Provide the (X, Y) coordinate of the cell's center where the given text is located.  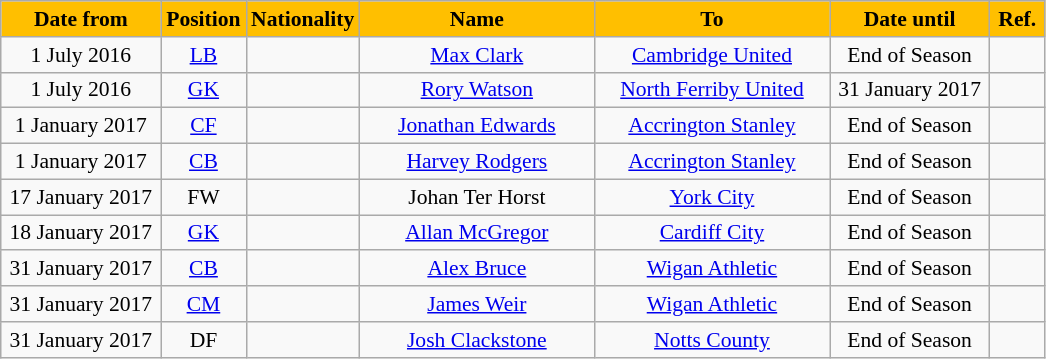
LB (204, 55)
FW (204, 197)
Allan McGregor (476, 233)
Position (204, 19)
Harvey Rodgers (476, 162)
CM (204, 304)
DF (204, 340)
Date from (81, 19)
James Weir (476, 304)
Ref. (1018, 19)
Max Clark (476, 55)
Rory Watson (476, 90)
CF (204, 126)
To (712, 19)
Nationality (302, 19)
Cardiff City (712, 233)
Johan Ter Horst (476, 197)
North Ferriby United (712, 90)
Notts County (712, 340)
Name (476, 19)
Date until (910, 19)
17 January 2017 (81, 197)
Jonathan Edwards (476, 126)
18 January 2017 (81, 233)
Cambridge United (712, 55)
Alex Bruce (476, 269)
York City (712, 197)
Josh Clackstone (476, 340)
